Return (X, Y) of the center of cell containing provided text 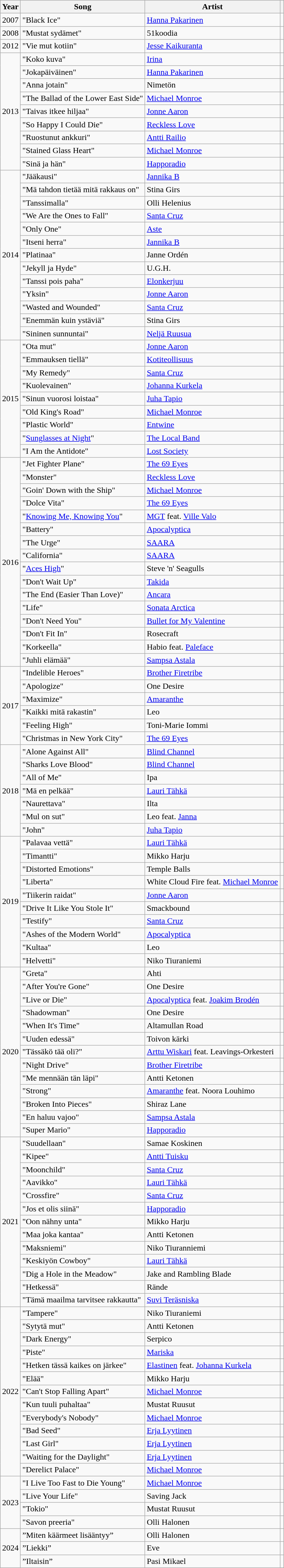
"Kipee" (83, 1156)
Irina (212, 59)
Olli Helenius (212, 203)
2022 (10, 1391)
"Liberta" (83, 882)
Year (10, 7)
Aste (212, 229)
"Jääkausi" (83, 177)
Habio feat. Paleface (212, 647)
Amaranthe (212, 699)
U.G.H. (212, 268)
"Can't Stop Falling Apart" (83, 1391)
"Alone Against All" (83, 751)
"Hetkessä" (83, 1287)
"Indelible Heroes" (83, 673)
"All of Me" (83, 777)
"Knowing Me, Knowing You" (83, 516)
"Live or Die" (83, 1000)
"Koko kuva" (83, 59)
"Jokapäiväinen" (83, 72)
"California" (83, 555)
"Sharks Love Blood" (83, 764)
"Maksniemi" (83, 1248)
Neljä Ruusua (212, 333)
"Derelict Palace" (83, 1470)
"Black Ice" (83, 20)
Ancara (212, 595)
White Cloud Fire feat. Michael Monroe (212, 882)
"Sunglasses at Night" (83, 438)
Jesse Kaikuranta (212, 46)
Takida (212, 582)
2016 (10, 562)
"Tampere" (83, 1313)
"Palavaa vettä" (83, 843)
Toivon kärki (212, 1039)
"Battery" (83, 529)
Saving Jack (212, 1496)
”Iltaisin” (83, 1561)
"Wasted and Wounded" (83, 307)
"Greta" (83, 973)
Song (83, 7)
”Liekki” (83, 1548)
The Local Band (212, 438)
2024 (10, 1548)
"Enemmän kuin ystäviä" (83, 320)
Elonkerjuu (212, 281)
"Sinä ja hän" (83, 164)
Nimetön (212, 85)
"My Remedy" (83, 372)
"Goin' Down with the Ship" (83, 490)
2019 (10, 902)
"Drive It Like You Stole It" (83, 908)
"Feeling High" (83, 725)
Bullet for My Valentine (212, 621)
"Yksin" (83, 294)
"Savon preeria" (83, 1522)
"Taivas itkee hiljaa" (83, 111)
”Miten käärmeet lisääntyy” (83, 1535)
Eve (212, 1548)
"Timantti" (83, 856)
"Jos et olis siinä" (83, 1208)
"Uuden edessä" (83, 1039)
Suvi Teräsniska (212, 1300)
Elastinen feat. Johanna Kurkela (212, 1365)
Smackbound (212, 908)
"Mä en pelkää" (83, 790)
"Keskiyön Cowboy" (83, 1261)
2013 (10, 111)
"Tämä maailma tarvitsee rakkautta" (83, 1300)
"Me mennään tän läpi" (83, 1078)
"Emmauksen tiellä" (83, 359)
"Bad Seed" (83, 1431)
"Don't Wait Up" (83, 582)
"I Am the Antidote" (83, 451)
"Shadowman" (83, 1013)
"John" (83, 830)
Amaranthe feat. Noora Louhimo (212, 1091)
"Tässäkö tää oli?" (83, 1052)
"Mä tahdon tietää mitä rakkaus on" (83, 190)
2008 (10, 33)
51koodia (212, 33)
"Monster" (83, 477)
Ilta (212, 804)
"Sinun vuorosi loistaa" (83, 399)
"Kaikki mitä rakastin" (83, 712)
Mariska (212, 1352)
"The Urge" (83, 542)
"Don't Need You" (83, 621)
"Tiikerin raidat" (83, 895)
"Piste" (83, 1352)
"Plastic World" (83, 425)
"Sytytä mut" (83, 1326)
Niko Tiuranniemi (212, 1248)
"Jet Fighter Plane" (83, 464)
Antti Tuisku (212, 1156)
Kotiteollisuus (212, 359)
MGT feat. Ville Valo (212, 516)
Ahti (212, 973)
"Dolce Vita" (83, 503)
"When It's Time" (83, 1026)
"Ota mut" (83, 346)
"Elää" (83, 1378)
2015 (10, 399)
"Aces High" (83, 568)
"Hetken tässä kaikes on järkee" (83, 1365)
"The Ballad of the Lower East Side" (83, 98)
"Ashes of the Modern World" (83, 934)
"Jekyll ja Hyde" (83, 268)
"Kultaa" (83, 947)
"Ruostunut ankkuri" (83, 137)
Samae Koskinen (212, 1143)
2023 (10, 1502)
Apocalyptica feat. Joakim Brodén (212, 1000)
Rände (212, 1287)
Toni-Marie Iommi (212, 725)
Johanna Kurkela (212, 386)
"Apologize" (83, 686)
"Itseni herra" (83, 242)
"Kun tuuli puhaltaa" (83, 1404)
"Waiting for the Daylight" (83, 1457)
"Strong" (83, 1091)
"Anna jotain" (83, 85)
2020 (10, 1052)
Sonata Arctica (212, 608)
Ipa (212, 777)
"Sininen sunnuntai" (83, 333)
"Tokio" (83, 1509)
Jake and Rambling Blade (212, 1274)
Entwine (212, 425)
"Kuolevainen" (83, 386)
"Suudellaan" (83, 1143)
"Everybody's Nobody" (83, 1418)
"Old King's Road" (83, 412)
2017 (10, 706)
Artist (212, 7)
Rosecraft (212, 634)
Janne Ordén (212, 255)
"Only One" (83, 229)
"I Live Too Fast to Die Young" (83, 1483)
"Dark Energy" (83, 1339)
"We Are the Ones to Fall" (83, 216)
"Mustat sydämet" (83, 33)
"Broken Into Pieces" (83, 1104)
"So Happy I Could Die" (83, 124)
Altamullan Road (212, 1026)
"The End (Easier Than Love)" (83, 595)
"Stained Glass Heart" (83, 150)
"Helvetti" (83, 960)
"Night Drive" (83, 1065)
"Maximize" (83, 699)
Serpico (212, 1339)
"Aavikko" (83, 1182)
"After You're Gone" (83, 986)
"Tanssi pois paha" (83, 281)
2021 (10, 1222)
"Live Your Life" (83, 1496)
2018 (10, 790)
"Dig a Hole in the Meadow" (83, 1274)
Steve 'n' Seagulls (212, 568)
Pasi Mikael (212, 1561)
"Korkeella" (83, 647)
"Distorted Emotions" (83, 869)
"Juhli elämää" (83, 660)
"Last Girl" (83, 1444)
"Super Mario" (83, 1130)
Arttu Wiskari feat. Leavings-Orkesteri (212, 1052)
"Platinaa" (83, 255)
"Maa joka kantaa" (83, 1235)
"Vie mut kotiin" (83, 46)
2012 (10, 46)
Temple Balls (212, 869)
"Oon nähny unta" (83, 1222)
Shiraz Lane (212, 1104)
"Naurettava" (83, 804)
"Christmas in New York City" (83, 738)
"Testify" (83, 921)
"En haluu vajoo" (83, 1117)
"Life" (83, 608)
"Mul on sut" (83, 817)
Antti Railio (212, 137)
"Crossfire" (83, 1195)
Leo feat. Janna (212, 817)
"Moonchild" (83, 1169)
2007 (10, 20)
Lost Society (212, 451)
"Tanssimalla" (83, 203)
"Don't Fit In" (83, 634)
2014 (10, 255)
